Identify which cell holds the provided text, then report its [x, y] central coordinate. 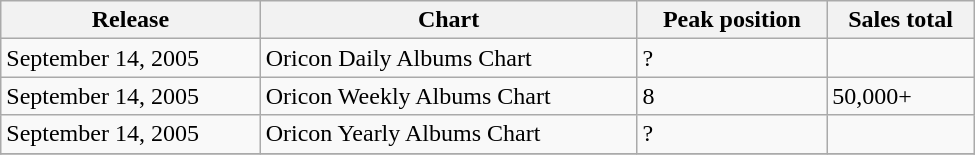
Oricon Yearly Albums Chart [448, 134]
50,000+ [900, 96]
8 [732, 96]
Oricon Daily Albums Chart [448, 58]
Peak position [732, 20]
Oricon Weekly Albums Chart [448, 96]
Release [130, 20]
Sales total [900, 20]
Chart [448, 20]
